Identify which cell holds the provided text, then report its (X, Y) central coordinate. 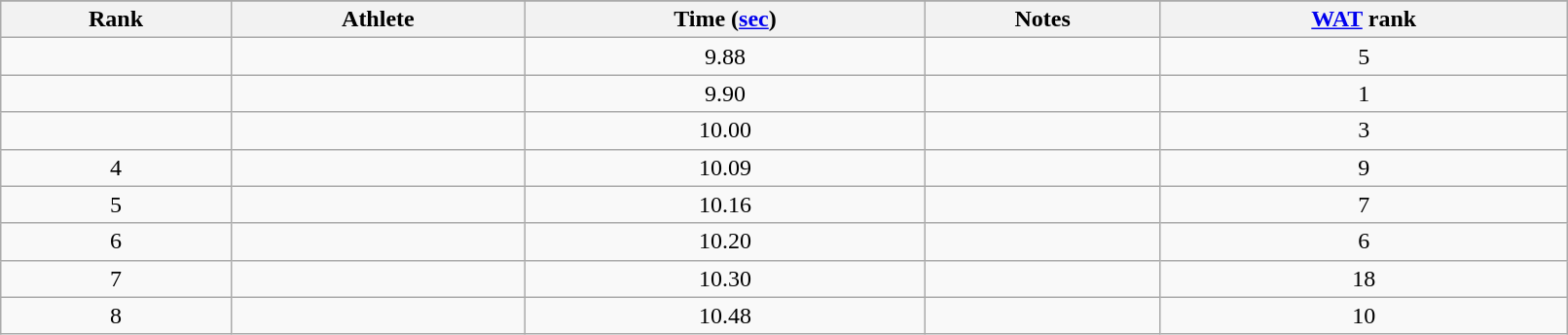
Notes (1043, 19)
4 (117, 167)
10.48 (724, 316)
1 (1365, 93)
10.30 (724, 279)
10.09 (724, 167)
8 (117, 316)
10 (1365, 316)
9 (1365, 167)
9.90 (724, 93)
Rank (117, 19)
WAT rank (1365, 19)
10.20 (724, 242)
18 (1365, 279)
3 (1365, 130)
Athlete (378, 19)
Time (sec) (724, 19)
9.88 (724, 56)
10.16 (724, 205)
10.00 (724, 130)
